Extract the (X, Y) coordinate from the center of the cell holding the provided text.  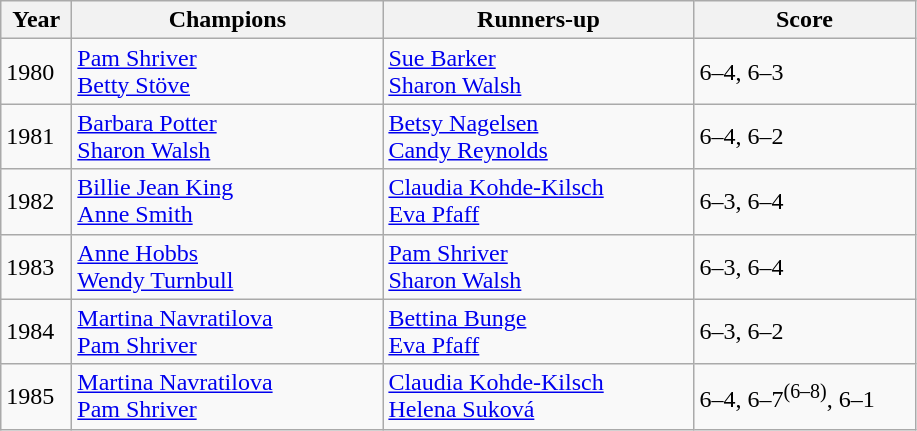
Claudia Kohde-Kilsch Helena Suková (538, 396)
Pam Shriver Betty Stöve (228, 72)
1984 (36, 332)
Champions (228, 20)
1985 (36, 396)
6–4, 6–3 (804, 72)
Sue Barker Sharon Walsh (538, 72)
6–3, 6–2 (804, 332)
1980 (36, 72)
Score (804, 20)
6–4, 6–7(6–8), 6–1 (804, 396)
Billie Jean King Anne Smith (228, 202)
1982 (36, 202)
Barbara Potter Sharon Walsh (228, 136)
Bettina Bunge Eva Pfaff (538, 332)
Year (36, 20)
1983 (36, 266)
Anne Hobbs Wendy Turnbull (228, 266)
1981 (36, 136)
Pam Shriver Sharon Walsh (538, 266)
Betsy Nagelsen Candy Reynolds (538, 136)
6–4, 6–2 (804, 136)
Claudia Kohde-Kilsch Eva Pfaff (538, 202)
Runners-up (538, 20)
